Capture the cell that displays the provided text and extract its [X, Y] central coordinate. 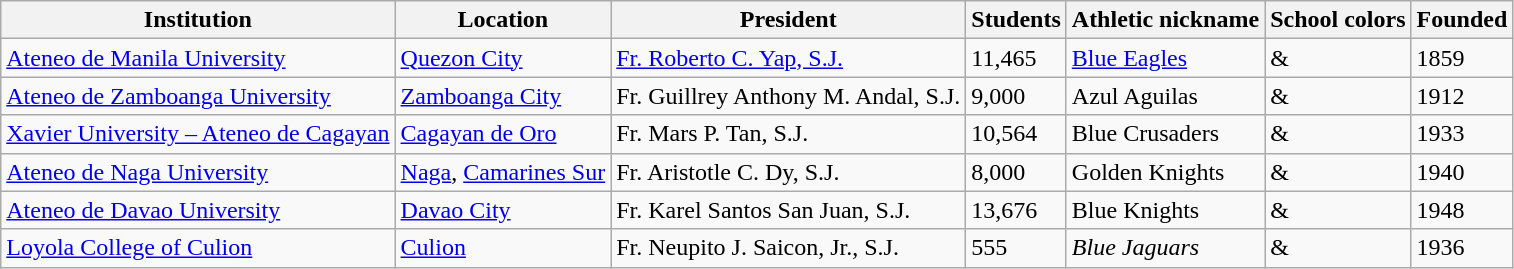
1933 [1462, 134]
Ateneo de Davao University [198, 210]
Xavier University – Ateneo de Cagayan [198, 134]
Cagayan de Oro [503, 134]
Fr. Guillrey Anthony M. Andal, S.J. [788, 96]
Institution [198, 20]
9,000 [1016, 96]
Ateneo de Zamboanga University [198, 96]
13,676 [1016, 210]
Blue Eagles [1165, 58]
Athletic nickname [1165, 20]
10,564 [1016, 134]
Azul Aguilas [1165, 96]
Fr. Karel Santos San Juan, S.J. [788, 210]
555 [1016, 248]
Fr. Neupito J. Saicon, Jr., S.J. [788, 248]
Quezon City [503, 58]
1948 [1462, 210]
Fr. Roberto C. Yap, S.J. [788, 58]
Founded [1462, 20]
Blue Jaguars [1165, 248]
Blue Knights [1165, 210]
Naga, Camarines Sur [503, 172]
Ateneo de Naga University [198, 172]
President [788, 20]
1936 [1462, 248]
1940 [1462, 172]
Students [1016, 20]
School colors [1338, 20]
Blue Crusaders [1165, 134]
1859 [1462, 58]
Ateneo de Manila University [198, 58]
Zamboanga City [503, 96]
Fr. Aristotle C. Dy, S.J. [788, 172]
1912 [1462, 96]
Location [503, 20]
Culion [503, 248]
11,465 [1016, 58]
Loyola College of Culion [198, 248]
8,000 [1016, 172]
Golden Knights [1165, 172]
Davao City [503, 210]
Fr. Mars P. Tan, S.J. [788, 134]
